Identify which cell holds the provided text, then report its (X, Y) central coordinate. 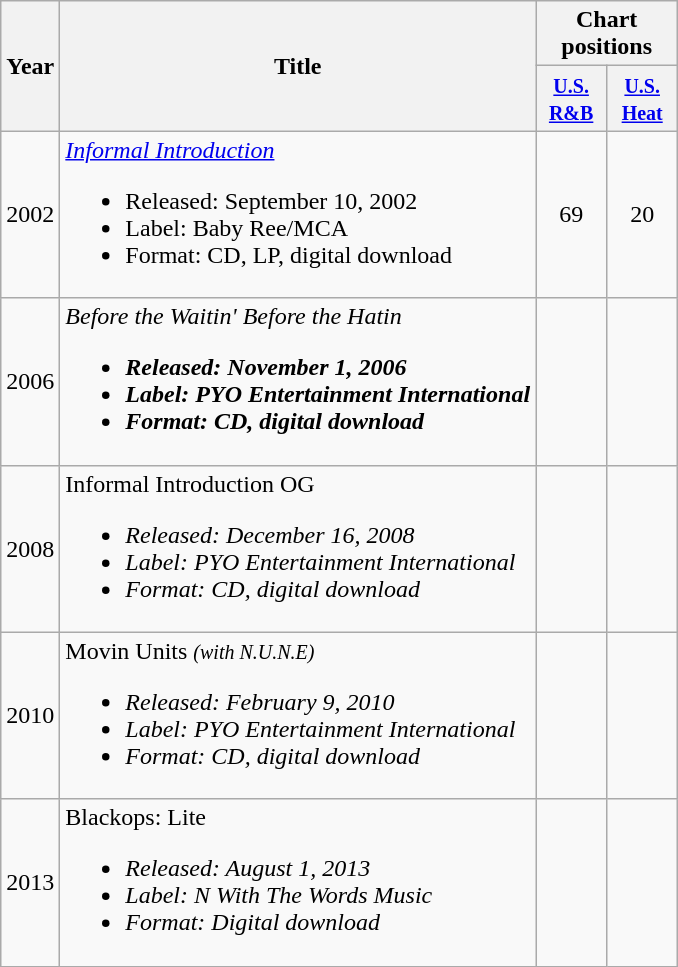
2010 (30, 716)
Title (298, 66)
Blackops: LiteReleased: August 1, 2013Label: N With The Words MusicFormat: Digital download (298, 882)
2002 (30, 214)
2013 (30, 882)
20 (642, 214)
Informal Introduction OGReleased: December 16, 2008Label: PYO Entertainment InternationalFormat: CD, digital download (298, 548)
Movin Units (with N.U.N.E)Released: February 9, 2010Label: PYO Entertainment InternationalFormat: CD, digital download (298, 716)
2008 (30, 548)
Chart positions (607, 34)
69 (572, 214)
Before the Waitin' Before the HatinReleased: November 1, 2006Label: PYO Entertainment InternationalFormat: CD, digital download (298, 382)
Informal IntroductionReleased: September 10, 2002Label: Baby Ree/MCAFormat: CD, LP, digital download (298, 214)
2006 (30, 382)
U.S. R&B (572, 98)
U.S. Heat (642, 98)
Year (30, 66)
